Scan for the cell matching the given text and deliver its [X, Y] coordinate at center. 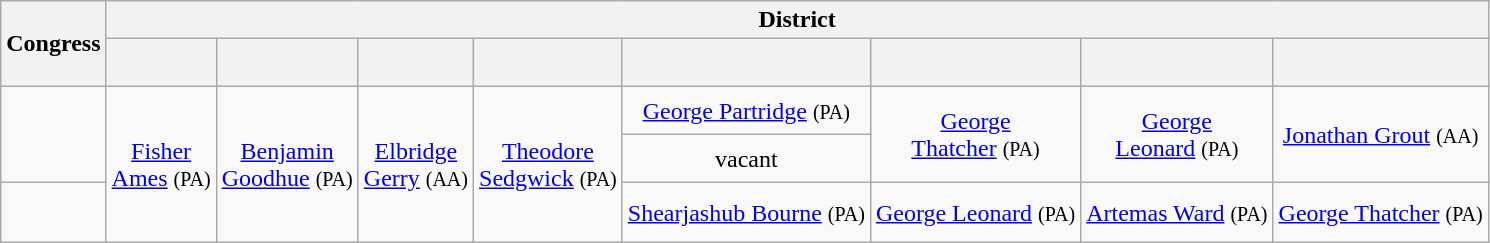
GeorgeThatcher (PA) [975, 135]
Congress [54, 44]
George Partridge (PA) [746, 111]
vacant [746, 159]
George Thatcher (PA) [1380, 213]
Shearjashub Bourne (PA) [746, 213]
TheodoreSedgwick (PA) [548, 165]
District [797, 20]
GeorgeLeonard (PA) [1177, 135]
George Leonard (PA) [975, 213]
Jonathan Grout (AA) [1380, 135]
ElbridgeGerry (AA) [416, 165]
BenjaminGoodhue (PA) [287, 165]
FisherAmes (PA) [161, 165]
Artemas Ward (PA) [1177, 213]
